Identify which cell holds the provided text, then report its [X, Y] central coordinate. 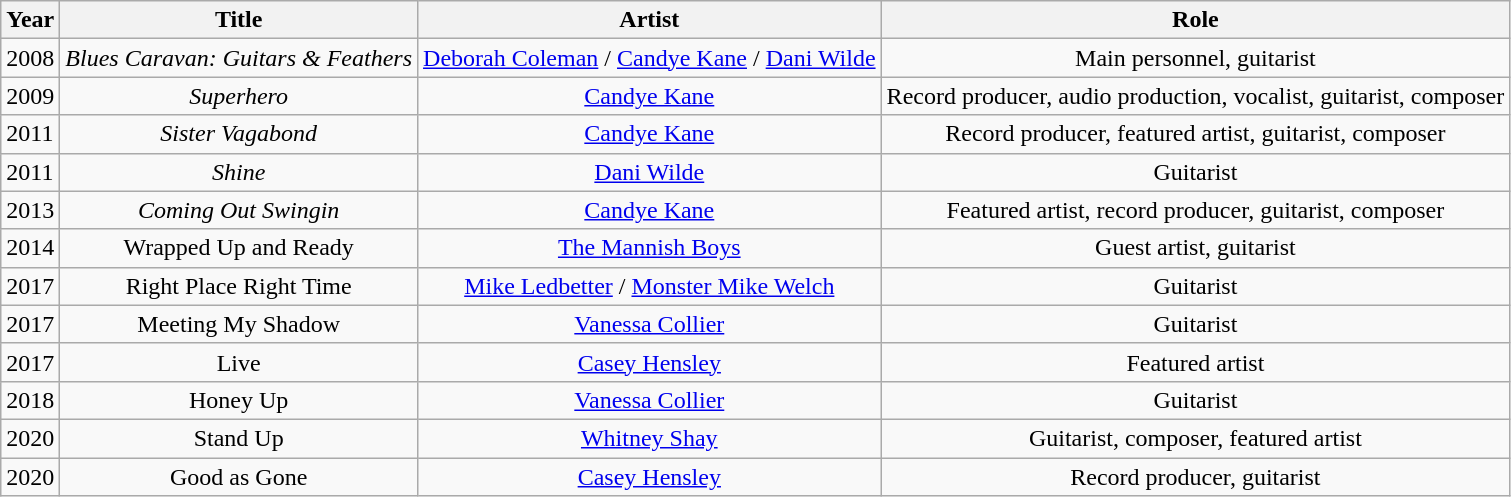
Featured artist, record producer, guitarist, composer [1196, 210]
Role [1196, 20]
Record producer, guitarist [1196, 477]
Guest artist, guitarist [1196, 248]
Stand Up [239, 438]
Meeting My Shadow [239, 324]
Deborah Coleman / Candye Kane / Dani Wilde [650, 58]
Mike Ledbetter / Monster Mike Welch [650, 286]
Good as Gone [239, 477]
Right Place Right Time [239, 286]
2018 [30, 400]
Record producer, audio production, vocalist, guitarist, composer [1196, 96]
Superhero [239, 96]
Title [239, 20]
Main personnel, guitarist [1196, 58]
Sister Vagabond [239, 134]
Dani Wilde [650, 172]
Whitney Shay [650, 438]
2014 [30, 248]
Coming Out Swingin [239, 210]
Live [239, 362]
Featured artist [1196, 362]
Year [30, 20]
2013 [30, 210]
2009 [30, 96]
Wrapped Up and Ready [239, 248]
Artist [650, 20]
2008 [30, 58]
Record producer, featured artist, guitarist, composer [1196, 134]
Guitarist, composer, featured artist [1196, 438]
The Mannish Boys [650, 248]
Shine [239, 172]
Honey Up [239, 400]
Blues Caravan: Guitars & Feathers [239, 58]
